Provide the [x, y] coordinate of the cell's center where the given text is located.  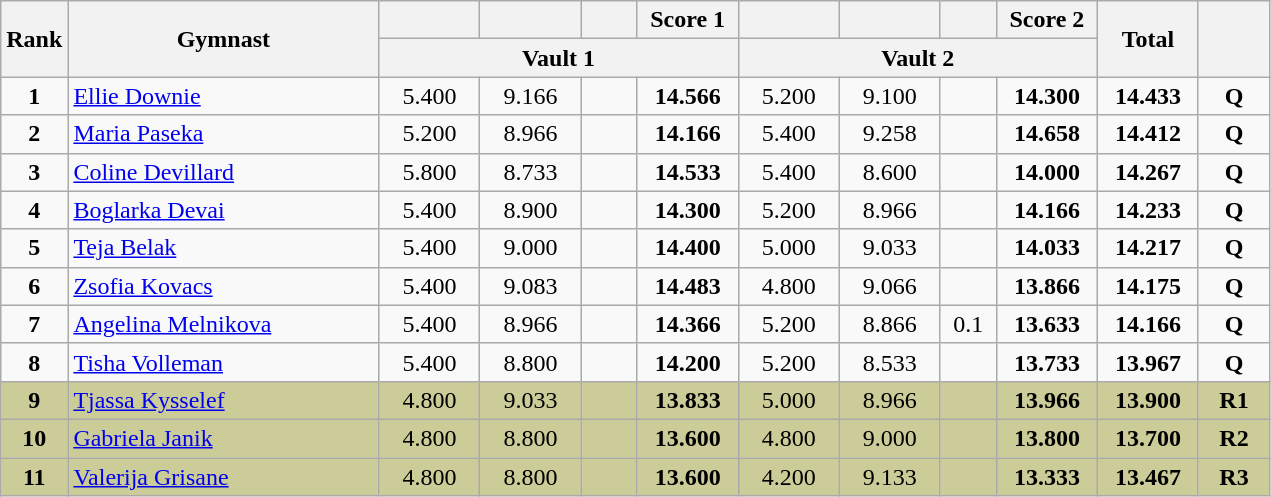
13.467 [1148, 477]
10 [34, 438]
8 [34, 362]
9.083 [530, 286]
11 [34, 477]
13.333 [1046, 477]
14.267 [1148, 172]
Ellie Downie [224, 96]
1 [34, 96]
9.133 [890, 477]
13.966 [1046, 400]
5.800 [430, 172]
13.833 [688, 400]
8.533 [890, 362]
9.258 [890, 134]
14.400 [688, 248]
Valerija Grisane [224, 477]
R1 [1234, 400]
14.412 [1148, 134]
13.967 [1148, 362]
9.066 [890, 286]
Maria Paseka [224, 134]
Gymnast [224, 39]
8.900 [530, 210]
13.733 [1046, 362]
9 [34, 400]
Coline Devillard [224, 172]
9.100 [890, 96]
14.566 [688, 96]
13.800 [1046, 438]
13.900 [1148, 400]
14.033 [1046, 248]
14.233 [1148, 210]
Teja Belak [224, 248]
14.533 [688, 172]
Total [1148, 39]
3 [34, 172]
14.483 [688, 286]
Angelina Melnikova [224, 324]
14.200 [688, 362]
14.175 [1148, 286]
Rank [34, 39]
Zsofia Kovacs [224, 286]
14.433 [1148, 96]
14.217 [1148, 248]
14.658 [1046, 134]
5 [34, 248]
Vault 2 [918, 58]
Tisha Volleman [224, 362]
Boglarka Devai [224, 210]
Vault 1 [558, 58]
6 [34, 286]
13.633 [1046, 324]
4 [34, 210]
7 [34, 324]
9.166 [530, 96]
R2 [1234, 438]
13.866 [1046, 286]
Tjassa Kysselef [224, 400]
13.700 [1148, 438]
4.200 [788, 477]
R3 [1234, 477]
Score 2 [1046, 20]
8.733 [530, 172]
Gabriela Janik [224, 438]
14.366 [688, 324]
8.866 [890, 324]
8.600 [890, 172]
Score 1 [688, 20]
2 [34, 134]
0.1 [968, 324]
14.000 [1046, 172]
